Provide the [X, Y] coordinate of the cell's center where the given text is located.  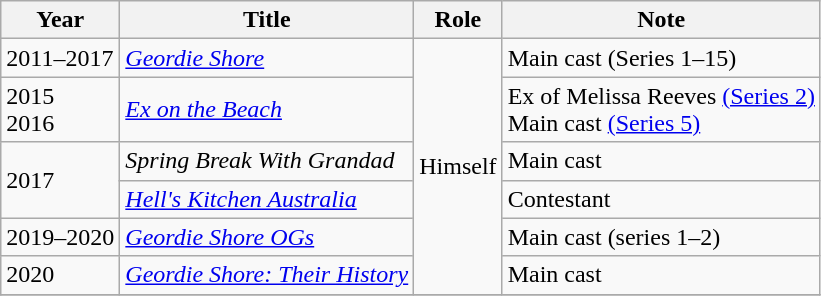
Hell's Kitchen Australia [267, 199]
Himself [458, 166]
Contestant [661, 199]
Year [60, 20]
Geordie Shore OGs [267, 237]
2020 [60, 275]
20152016 [60, 110]
Title [267, 20]
Main cast (series 1–2) [661, 237]
Main cast (Series 1–15) [661, 58]
Geordie Shore [267, 58]
2017 [60, 180]
Ex on the Beach [267, 110]
Note [661, 20]
Geordie Shore: Their History [267, 275]
Ex of Melissa Reeves (Series 2)Main cast (Series 5) [661, 110]
Role [458, 20]
Spring Break With Grandad [267, 161]
2011–2017 [60, 58]
2019–2020 [60, 237]
